Scan for the cell matching the given text and deliver its (X, Y) coordinate at center. 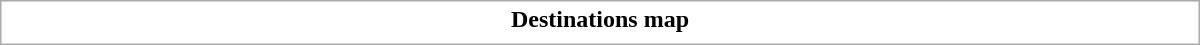
Destinations map (600, 19)
